Locate the cell with the specified text and output its (x, y) center coordinate. 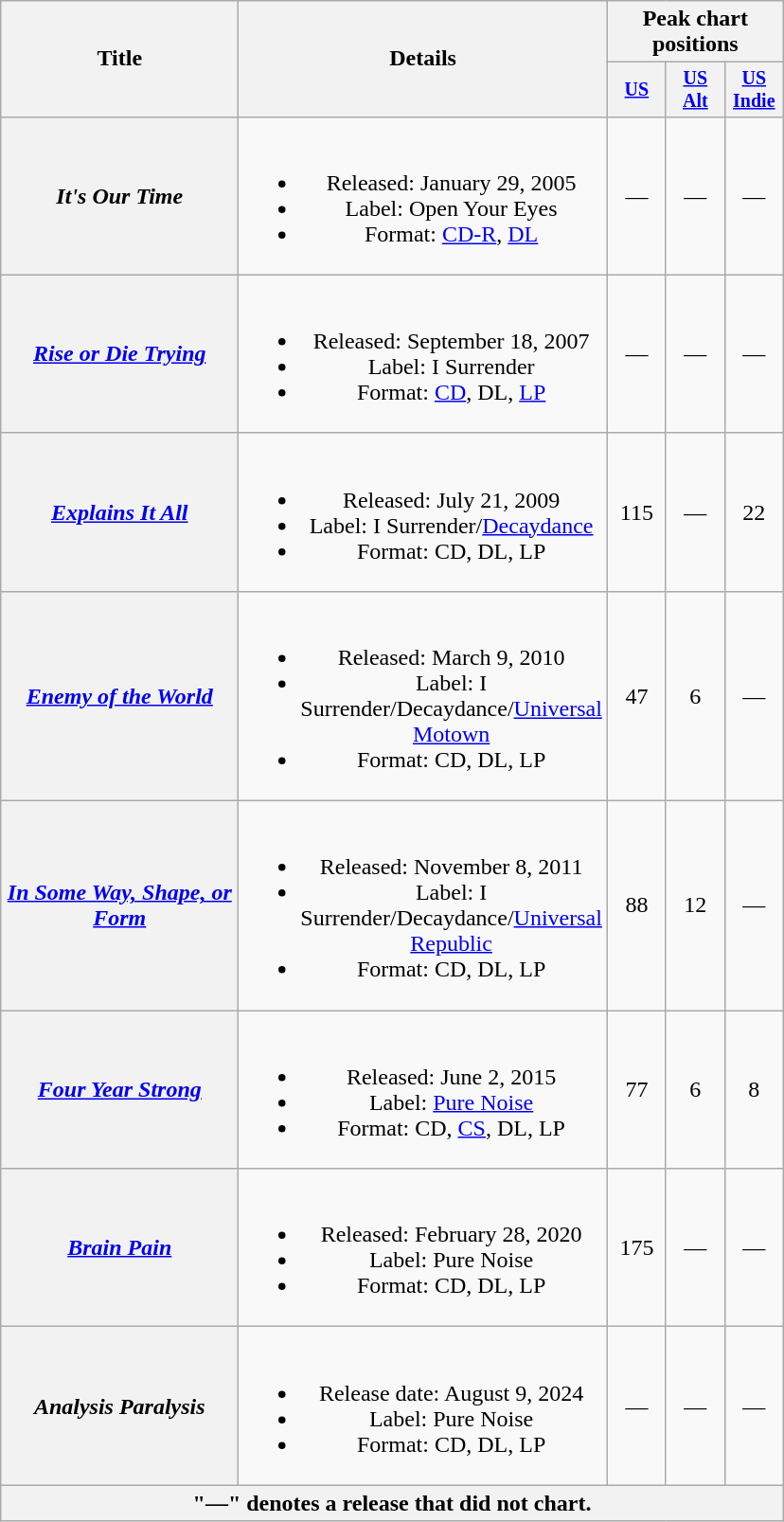
Released: June 2, 2015Label: Pure NoiseFormat: CD, CS, DL, LP (423, 1089)
In Some Way, Shape, or Form (119, 905)
Four Year Strong (119, 1089)
Peak chart positions (695, 32)
77 (636, 1089)
Released: July 21, 2009Label: I Surrender/DecaydanceFormat: CD, DL, LP (423, 511)
12 (695, 905)
Released: September 18, 2007Label: I SurrenderFormat: CD, DL, LP (423, 354)
USAlt (695, 89)
Release date: August 9, 2024Label: Pure NoiseFormat: CD, DL, LP (423, 1406)
USIndie (754, 89)
US (636, 89)
Released: February 28, 2020Label: Pure NoiseFormat: CD, DL, LP (423, 1248)
47 (636, 695)
115 (636, 511)
Brain Pain (119, 1248)
It's Our Time (119, 195)
Released: March 9, 2010Label: I Surrender/Decaydance/Universal MotownFormat: CD, DL, LP (423, 695)
88 (636, 905)
Explains It All (119, 511)
"—" denotes a release that did not chart. (392, 1503)
8 (754, 1089)
Title (119, 59)
Released: January 29, 2005Label: Open Your EyesFormat: CD-R, DL (423, 195)
Rise or Die Trying (119, 354)
Analysis Paralysis (119, 1406)
Details (423, 59)
22 (754, 511)
Enemy of the World (119, 695)
Released: November 8, 2011Label: I Surrender/Decaydance/Universal RepublicFormat: CD, DL, LP (423, 905)
175 (636, 1248)
